From the cell containing the given text, extract its center point as [x, y] coordinate. 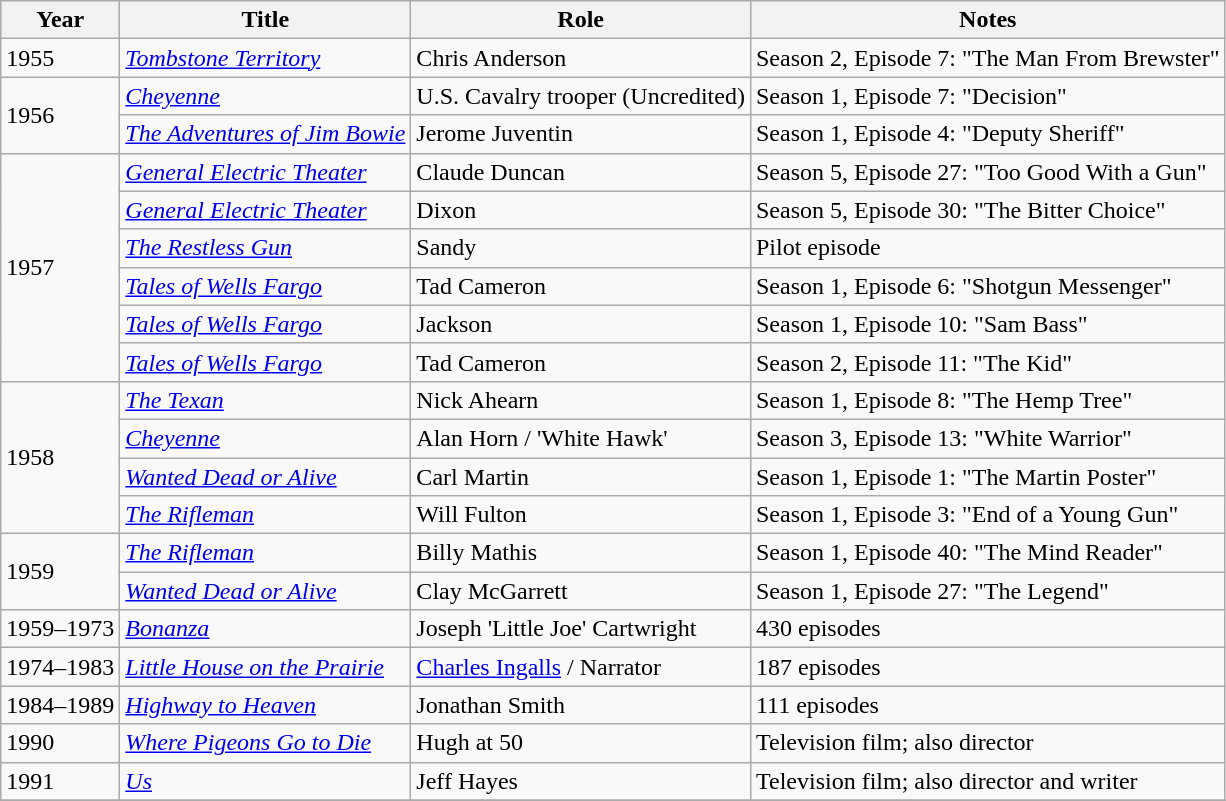
Joseph 'Little Joe' Cartwright [581, 629]
1984–1989 [60, 705]
1991 [60, 781]
Title [266, 20]
Will Fulton [581, 515]
Us [266, 781]
Sandy [581, 248]
Hugh at 50 [581, 743]
Jeff Hayes [581, 781]
Television film; also director [988, 743]
Season 5, Episode 27: "Too Good With a Gun" [988, 172]
Season 5, Episode 30: "The Bitter Choice" [988, 210]
187 episodes [988, 667]
Season 3, Episode 13: "White Warrior" [988, 438]
Alan Horn / 'White Hawk' [581, 438]
The Adventures of Jim Bowie [266, 134]
The Restless Gun [266, 248]
Season 1, Episode 6: "Shotgun Messenger" [988, 286]
1990 [60, 743]
Season 1, Episode 8: "The Hemp Tree" [988, 400]
Year [60, 20]
Television film; also director and writer [988, 781]
Nick Ahearn [581, 400]
Jonathan Smith [581, 705]
Season 1, Episode 7: "Decision" [988, 96]
The Texan [266, 400]
111 episodes [988, 705]
1957 [60, 267]
Pilot episode [988, 248]
Claude Duncan [581, 172]
1974–1983 [60, 667]
Season 2, Episode 7: "The Man From Brewster" [988, 58]
Dixon [581, 210]
Season 1, Episode 10: "Sam Bass" [988, 324]
U.S. Cavalry trooper (Uncredited) [581, 96]
Bonanza [266, 629]
Tombstone Territory [266, 58]
Jerome Juventin [581, 134]
Billy Mathis [581, 553]
Carl Martin [581, 477]
Notes [988, 20]
Season 1, Episode 1: "The Martin Poster" [988, 477]
Season 1, Episode 4: "Deputy Sheriff" [988, 134]
430 episodes [988, 629]
Clay McGarrett [581, 591]
Jackson [581, 324]
Where Pigeons Go to Die [266, 743]
Season 1, Episode 27: "The Legend" [988, 591]
1955 [60, 58]
1958 [60, 457]
1959 [60, 572]
Little House on the Prairie [266, 667]
Season 2, Episode 11: "The Kid" [988, 362]
1956 [60, 115]
Charles Ingalls / Narrator [581, 667]
Season 1, Episode 3: "End of a Young Gun" [988, 515]
Highway to Heaven [266, 705]
Chris Anderson [581, 58]
Season 1, Episode 40: "The Mind Reader" [988, 553]
Role [581, 20]
1959–1973 [60, 629]
